Return the (X, Y) coordinate for the center point of the cell that contains the specified text.  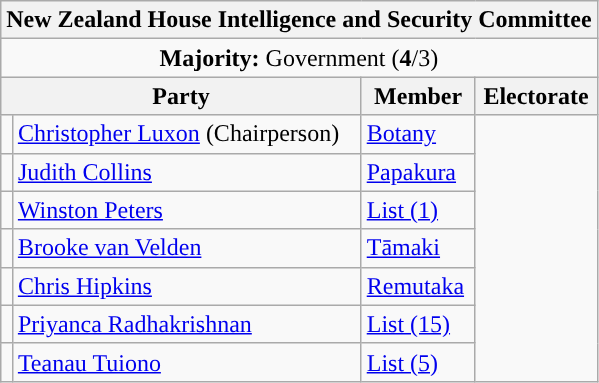
Botany (418, 134)
List (15) (418, 324)
New Zealand House Intelligence and Security Committee (299, 20)
Chris Hipkins (186, 286)
Winston Peters (186, 210)
Majority: Government (4/3) (299, 58)
Member (418, 96)
Teanau Tuiono (186, 362)
Judith Collins (186, 172)
Electorate (536, 96)
Priyanca Radhakrishnan (186, 324)
Papakura (418, 172)
Party (181, 96)
List (5) (418, 362)
List (1) (418, 210)
Tāmaki (418, 248)
Brooke van Velden (186, 248)
Remutaka (418, 286)
Christopher Luxon (Chairperson) (186, 134)
